Detect which cell encompasses the target text, then output its [x, y] center coordinate. 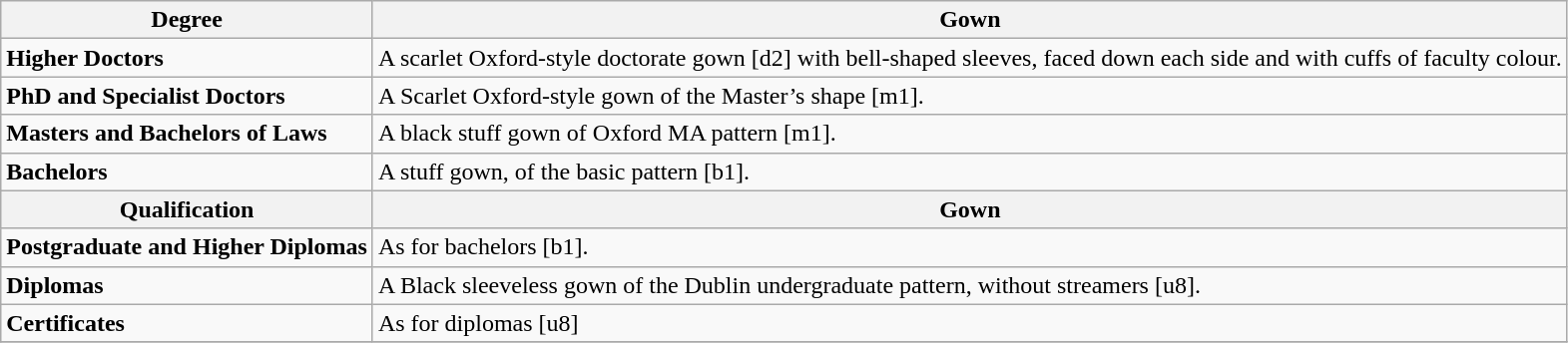
A Black sleeveless gown of the Dublin undergraduate pattern, without streamers [u8]. [970, 285]
Bachelors [188, 171]
A stuff gown, of the basic pattern [b1]. [970, 171]
PhD and Specialist Doctors [188, 96]
Qualification [188, 209]
A scarlet Oxford-style doctorate gown [d2] with bell-shaped sleeves, faced down each side and with cuffs of faculty colour. [970, 58]
Masters and Bachelors of Laws [188, 134]
Certificates [188, 323]
As for diplomas [u8] [970, 323]
Diplomas [188, 285]
As for bachelors [b1]. [970, 247]
Degree [188, 20]
A black stuff gown of Oxford MA pattern [m1]. [970, 134]
Postgraduate and Higher Diplomas [188, 247]
Higher Doctors [188, 58]
A Scarlet Oxford-style gown of the Master’s shape [m1]. [970, 96]
